For the text-containing cell, return its midpoint in [X, Y] coordinate format. 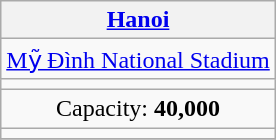
Mỹ Đình National Stadium [138, 59]
Capacity: 40,000 [138, 108]
Hanoi [138, 20]
